Output the (x, y) coordinate of the center of the cell containing the given text.  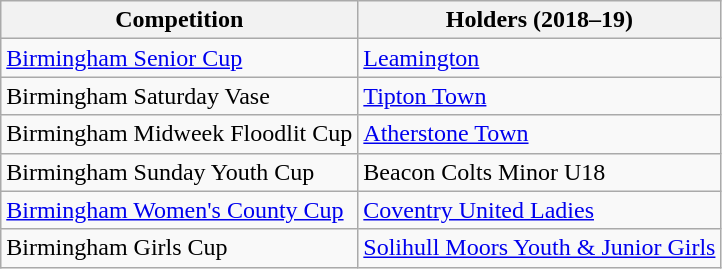
Competition (180, 20)
Solihull Moors Youth & Junior Girls (540, 248)
Atherstone Town (540, 134)
Beacon Colts Minor U18 (540, 172)
Tipton Town (540, 96)
Coventry United Ladies (540, 210)
Holders (2018–19) (540, 20)
Birmingham Sunday Youth Cup (180, 172)
Leamington (540, 58)
Birmingham Senior Cup (180, 58)
Birmingham Girls Cup (180, 248)
Birmingham Midweek Floodlit Cup (180, 134)
Birmingham Saturday Vase (180, 96)
Birmingham Women's County Cup (180, 210)
